Provide the (x, y) coordinate of the cell's center where the given text is located.  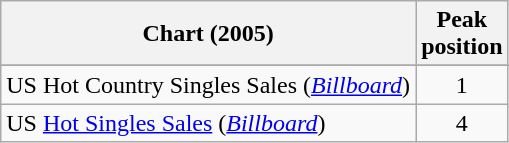
Peakposition (462, 34)
Chart (2005) (208, 34)
US Hot Country Singles Sales (Billboard) (208, 85)
US Hot Singles Sales (Billboard) (208, 123)
4 (462, 123)
1 (462, 85)
